From the cell containing the given text, extract its center point as (X, Y) coordinate. 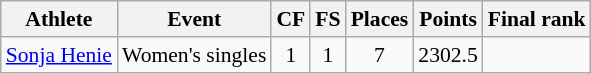
Event (194, 19)
FS (328, 19)
Points (448, 19)
Sonja Henie (59, 55)
CF (290, 19)
Places (380, 19)
Women's singles (194, 55)
Athlete (59, 19)
7 (380, 55)
Final rank (537, 19)
2302.5 (448, 55)
